Return the (x, y) coordinate for the center point of the cell that contains the specified text.  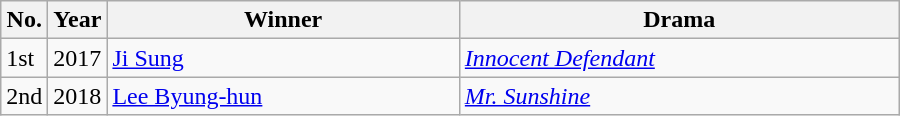
2017 (78, 58)
1st (24, 58)
Innocent Defendant (679, 58)
Lee Byung-hun (283, 96)
Winner (283, 20)
Drama (679, 20)
Year (78, 20)
No. (24, 20)
Ji Sung (283, 58)
2nd (24, 96)
2018 (78, 96)
Mr. Sunshine (679, 96)
